Locate the cell with the specified text and output its (x, y) center coordinate. 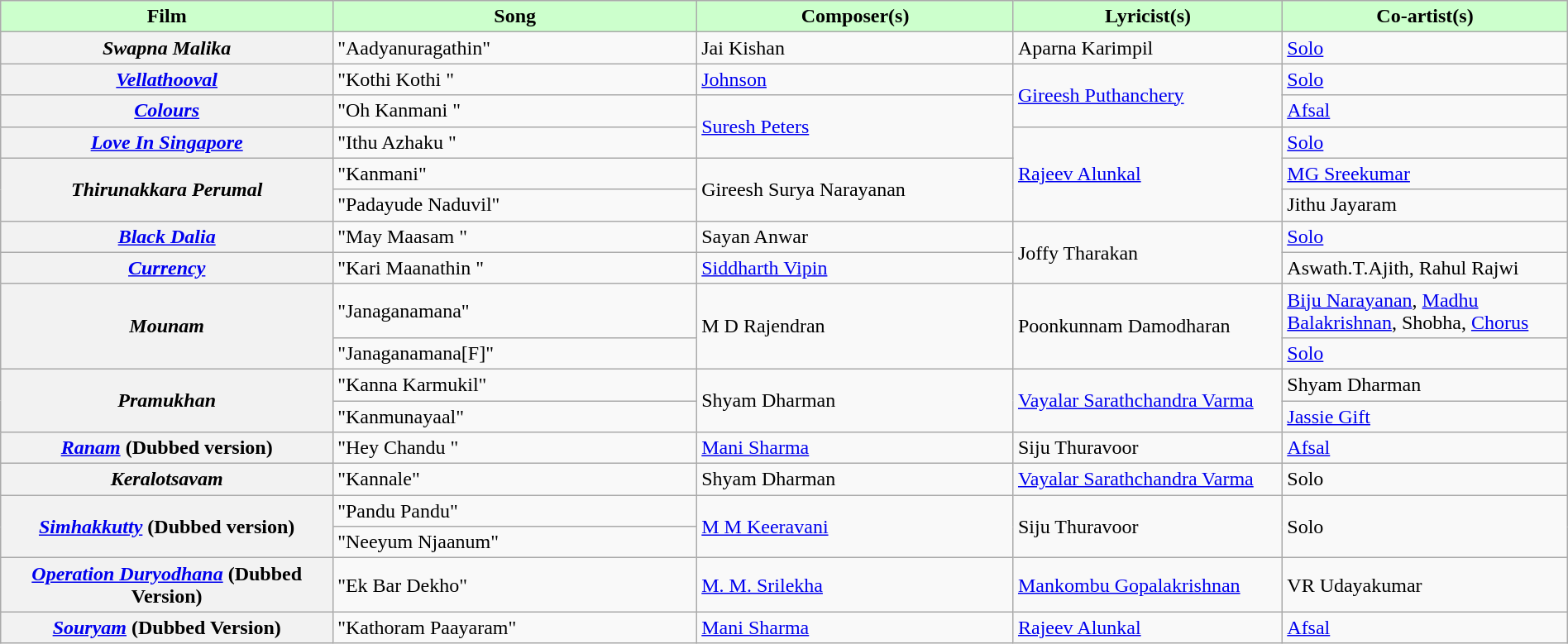
Jithu Jayaram (1425, 205)
VR Udayakumar (1425, 585)
"Kathoram Paayaram" (515, 627)
Love In Singapore (167, 142)
Poonkunnam Damodharan (1148, 326)
M. M. Srilekha (855, 585)
"Oh Kanmani " (515, 111)
"Kannale" (515, 479)
Simhakkutty (Dubbed version) (167, 527)
"Pandu Pandu" (515, 511)
Thirunakkara Perumal (167, 189)
Film (167, 17)
Colours (167, 111)
Mounam (167, 326)
Pramukhan (167, 400)
Jassie Gift (1425, 416)
"Aadyanuragathin" (515, 48)
Johnson (855, 79)
Souryam (Dubbed Version) (167, 627)
"Janaganamana" (515, 311)
Composer(s) (855, 17)
"Kari Maanathin " (515, 268)
M M Keeravani (855, 527)
Jai Kishan (855, 48)
Siddharth Vipin (855, 268)
Mankombu Gopalakrishnan (1148, 585)
Swapna Malika (167, 48)
Song (515, 17)
Ranam (Dubbed version) (167, 448)
Sayan Anwar (855, 236)
Biju Narayanan, Madhu Balakrishnan, Shobha, Chorus (1425, 311)
"May Maasam " (515, 236)
Black Dalia (167, 236)
"Kanmani" (515, 174)
"Neeyum Njaanum" (515, 542)
Joffy Tharakan (1148, 252)
"Janaganamana[F]" (515, 353)
Operation Duryodhana (Dubbed Version) (167, 585)
Gireesh Surya Narayanan (855, 189)
Aswath.T.Ajith, Rahul Rajwi (1425, 268)
Currency (167, 268)
Vellathooval (167, 79)
"Kanmunayaal" (515, 416)
Co-artist(s) (1425, 17)
Gireesh Puthanchery (1148, 95)
MG Sreekumar (1425, 174)
"Kanna Karmukil" (515, 384)
M D Rajendran (855, 326)
"Kothi Kothi " (515, 79)
Keralotsavam (167, 479)
Suresh Peters (855, 126)
"Ithu Azhaku " (515, 142)
"Padayude Naduvil" (515, 205)
Aparna Karimpil (1148, 48)
"Hey Chandu " (515, 448)
"Ek Bar Dekho" (515, 585)
Lyricist(s) (1148, 17)
